Provide the [x, y] coordinate of the cell's center where the given text is located.  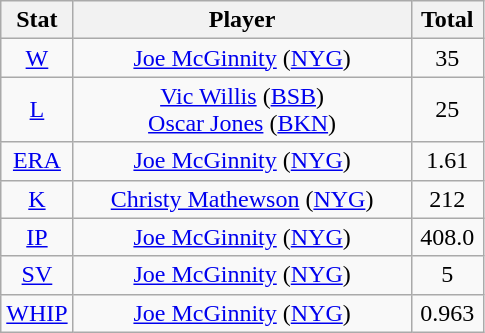
SV [37, 275]
Player [242, 20]
Vic Willis (BSB)Oscar Jones (BKN) [242, 110]
K [37, 199]
Christy Mathewson (NYG) [242, 199]
ERA [37, 161]
W [37, 58]
0.963 [447, 313]
L [37, 110]
Total [447, 20]
1.61 [447, 161]
5 [447, 275]
35 [447, 58]
Stat [37, 20]
408.0 [447, 237]
WHIP [37, 313]
212 [447, 199]
IP [37, 237]
25 [447, 110]
